Determine the [x, y] coordinate at the center of the cell enclosing the given text.  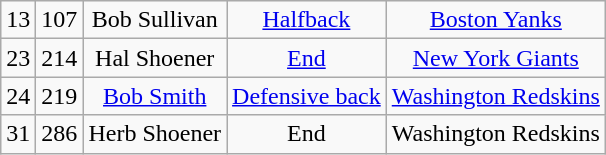
23 [18, 58]
31 [18, 134]
Halfback [307, 20]
Boston Yanks [496, 20]
Defensive back [307, 96]
24 [18, 96]
13 [18, 20]
Herb Shoener [155, 134]
Bob Sullivan [155, 20]
214 [60, 58]
Hal Shoener [155, 58]
219 [60, 96]
Bob Smith [155, 96]
107 [60, 20]
286 [60, 134]
New York Giants [496, 58]
